Return the (x, y) coordinate for the center point of the cell that contains the specified text.  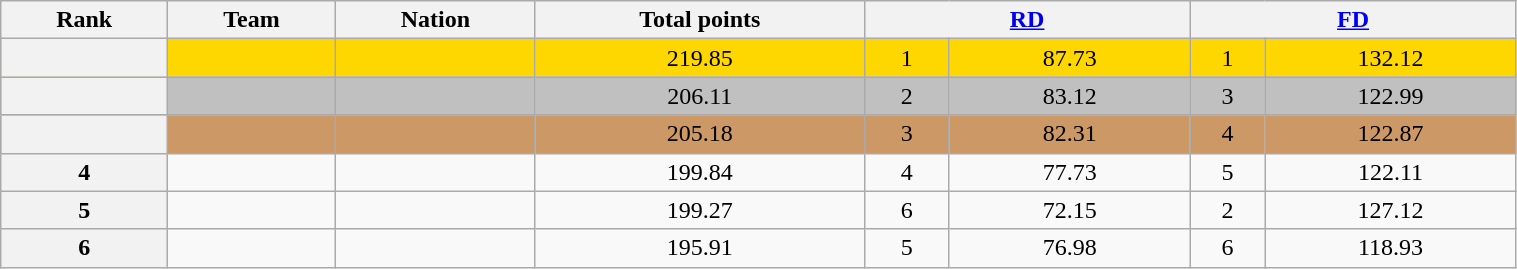
206.11 (700, 96)
219.85 (700, 58)
199.84 (700, 172)
132.12 (1390, 58)
Rank (84, 20)
Nation (435, 20)
83.12 (1070, 96)
122.87 (1390, 134)
82.31 (1070, 134)
127.12 (1390, 210)
87.73 (1070, 58)
77.73 (1070, 172)
72.15 (1070, 210)
118.93 (1390, 248)
Total points (700, 20)
199.27 (700, 210)
122.99 (1390, 96)
76.98 (1070, 248)
122.11 (1390, 172)
FD (1353, 20)
Team (252, 20)
RD (1027, 20)
205.18 (700, 134)
195.91 (700, 248)
